Capture the cell that displays the provided text and extract its (x, y) central coordinate. 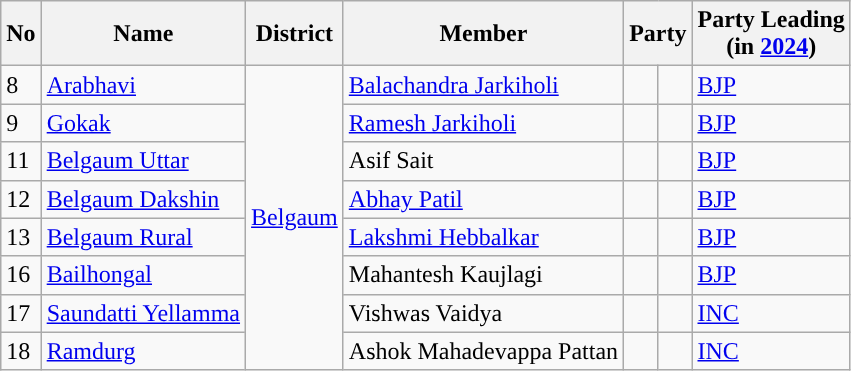
Belgaum (295, 218)
Lakshmi Hebbalkar (483, 237)
Asif Sait (483, 161)
Bailhongal (143, 275)
11 (21, 161)
13 (21, 237)
Belgaum Dakshin (143, 199)
Belgaum Uttar (143, 161)
12 (21, 199)
Gokak (143, 123)
Vishwas Vaidya (483, 313)
Balachandra Jarkiholi (483, 85)
Ramesh Jarkiholi (483, 123)
Arabhavi (143, 85)
Belgaum Rural (143, 237)
Ashok Mahadevappa Pattan (483, 351)
18 (21, 351)
District (295, 34)
Member (483, 34)
Mahantesh Kaujlagi (483, 275)
Ramdurg (143, 351)
9 (21, 123)
Saundatti Yellamma (143, 313)
8 (21, 85)
16 (21, 275)
Name (143, 34)
Party (658, 34)
No (21, 34)
Party Leading(in 2024) (771, 34)
Abhay Patil (483, 199)
17 (21, 313)
